Detect which cell encompasses the target text, then output its (x, y) center coordinate. 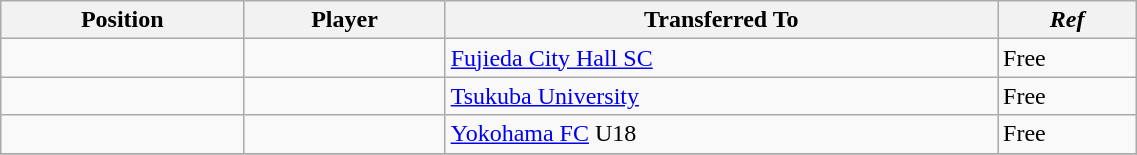
Yokohama FC U18 (721, 134)
Ref (1068, 20)
Fujieda City Hall SC (721, 58)
Tsukuba University (721, 96)
Transferred To (721, 20)
Position (122, 20)
Player (344, 20)
